Determine the [X, Y] coordinate at the center of the cell enclosing the given text.  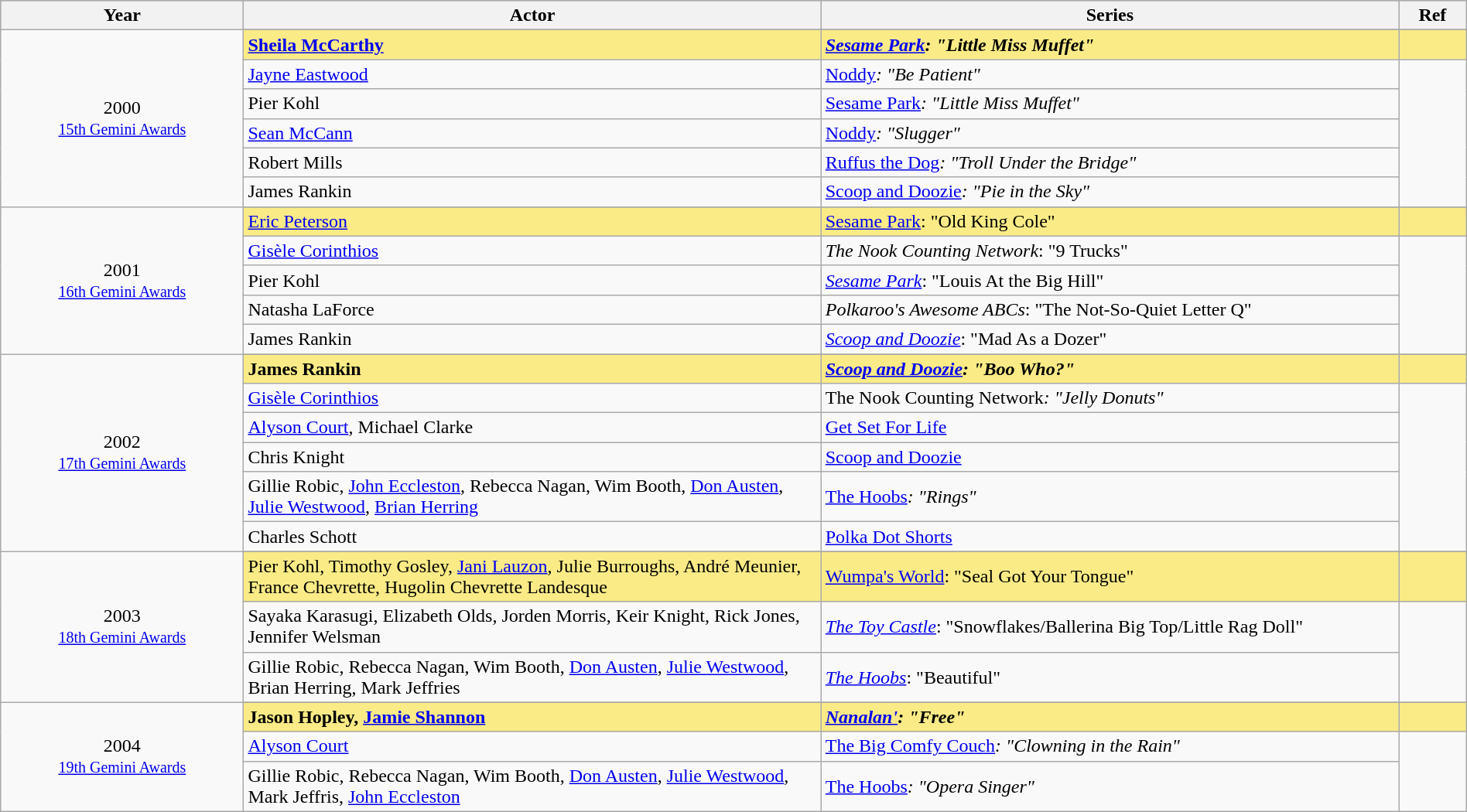
The Toy Castle: "Snowflakes/Ballerina Big Top/Little Rag Doll" [1110, 626]
Alyson Court, Michael Clarke [532, 428]
Polkaroo's Awesome ABCs: "The Not-So-Quiet Letter Q" [1110, 309]
Noddy: "Be Patient" [1110, 74]
2003 18th Gemini Awards [122, 626]
Ruffus the Dog: "Troll Under the Bridge" [1110, 162]
Scoop and Doozie: "Boo Who?" [1110, 369]
Gillie Robic, Rebecca Nagan, Wim Booth, Don Austen, Julie Westwood, Brian Herring, Mark Jeffries [532, 677]
Wumpa's World: "Seal Got Your Tongue" [1110, 577]
Get Set For Life [1110, 428]
The Nook Counting Network: "9 Trucks" [1110, 251]
The Big Comfy Couch: "Clowning in the Rain" [1110, 746]
Gillie Robic, John Eccleston, Rebecca Nagan, Wim Booth, Don Austen, Julie Westwood, Brian Herring [532, 496]
Sean McCann [532, 133]
Scoop and Doozie [1110, 457]
Pier Kohl, Timothy Gosley, Jani Lauzon, Julie Burroughs, André Meunier, France Chevrette, Hugolin Chevrette Landesque [532, 577]
Alyson Court [532, 746]
Series [1110, 15]
Actor [532, 15]
Scoop and Doozie: "Mad As a Dozer" [1110, 339]
Natasha LaForce [532, 309]
The Nook Counting Network: "Jelly Donuts" [1110, 398]
Chris Knight [532, 457]
The Hoobs: "Rings" [1110, 496]
Eric Peterson [532, 221]
Charles Schott [532, 537]
Ref [1433, 15]
2000 15th Gemini Awards [122, 118]
2004 19th Gemini Awards [122, 756]
Gillie Robic, Rebecca Nagan, Wim Booth, Don Austen, Julie Westwood, Mark Jeffris, John Eccleston [532, 786]
Nanalan': "Free" [1110, 717]
Sheila McCarthy [532, 45]
Year [122, 15]
Sesame Park: "Louis At the Big Hill" [1110, 280]
2002 17th Gemini Awards [122, 453]
2001 16th Gemini Awards [122, 280]
Jayne Eastwood [532, 74]
Polka Dot Shorts [1110, 537]
Robert Mills [532, 162]
Scoop and Doozie: "Pie in the Sky" [1110, 192]
The Hoobs: "Opera Singer" [1110, 786]
Jason Hopley, Jamie Shannon [532, 717]
Noddy: "Slugger" [1110, 133]
Sayaka Karasugi, Elizabeth Olds, Jorden Morris, Keir Knight, Rick Jones, Jennifer Welsman [532, 626]
The Hoobs: "Beautiful" [1110, 677]
Sesame Park: "Old King Cole" [1110, 221]
